Output the (x, y) coordinate of the center of the cell containing the given text.  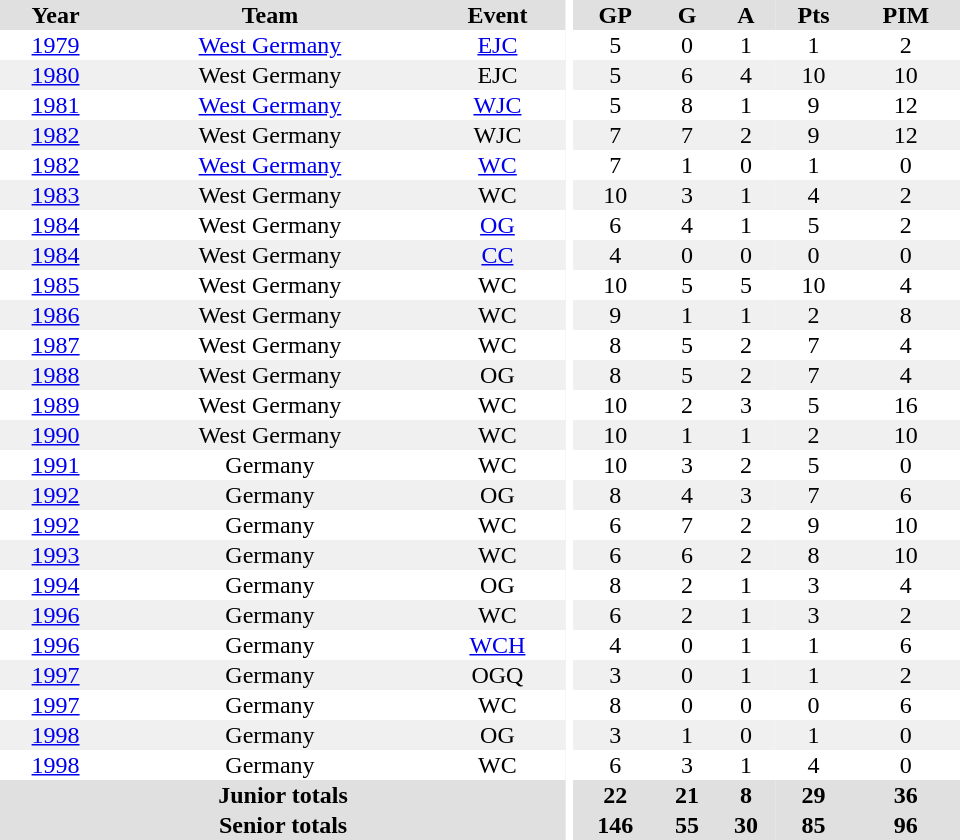
1991 (56, 465)
Pts (813, 15)
PIM (906, 15)
G (688, 15)
29 (813, 795)
1988 (56, 375)
1989 (56, 405)
GP (616, 15)
21 (688, 795)
1985 (56, 285)
1987 (56, 345)
36 (906, 795)
1981 (56, 105)
1986 (56, 315)
OGQ (498, 675)
CC (498, 255)
Event (498, 15)
A (746, 15)
Year (56, 15)
22 (616, 795)
1993 (56, 555)
1979 (56, 45)
85 (813, 825)
16 (906, 405)
96 (906, 825)
Team (270, 15)
55 (688, 825)
WCH (498, 645)
Senior totals (283, 825)
146 (616, 825)
Junior totals (283, 795)
1990 (56, 435)
30 (746, 825)
1994 (56, 585)
1983 (56, 195)
1980 (56, 75)
